Return (x, y) of the center of cell containing provided text 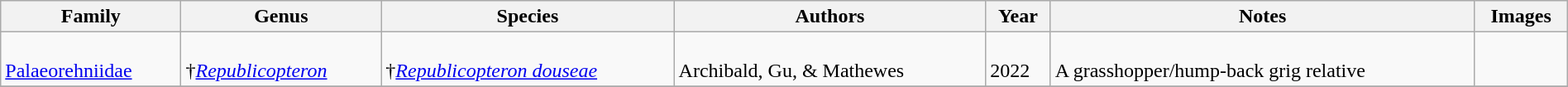
Species (528, 17)
Palaeorehniidae (91, 60)
Genus (281, 17)
Year (1018, 17)
A grasshopper/hump-back grig relative (1262, 60)
Notes (1262, 17)
†Republicopteron (281, 60)
Authors (830, 17)
Family (91, 17)
†Republicopteron douseae (528, 60)
Images (1521, 17)
2022 (1018, 60)
Archibald, Gu, & Mathewes (830, 60)
